Return [x, y] of the center of cell containing provided text 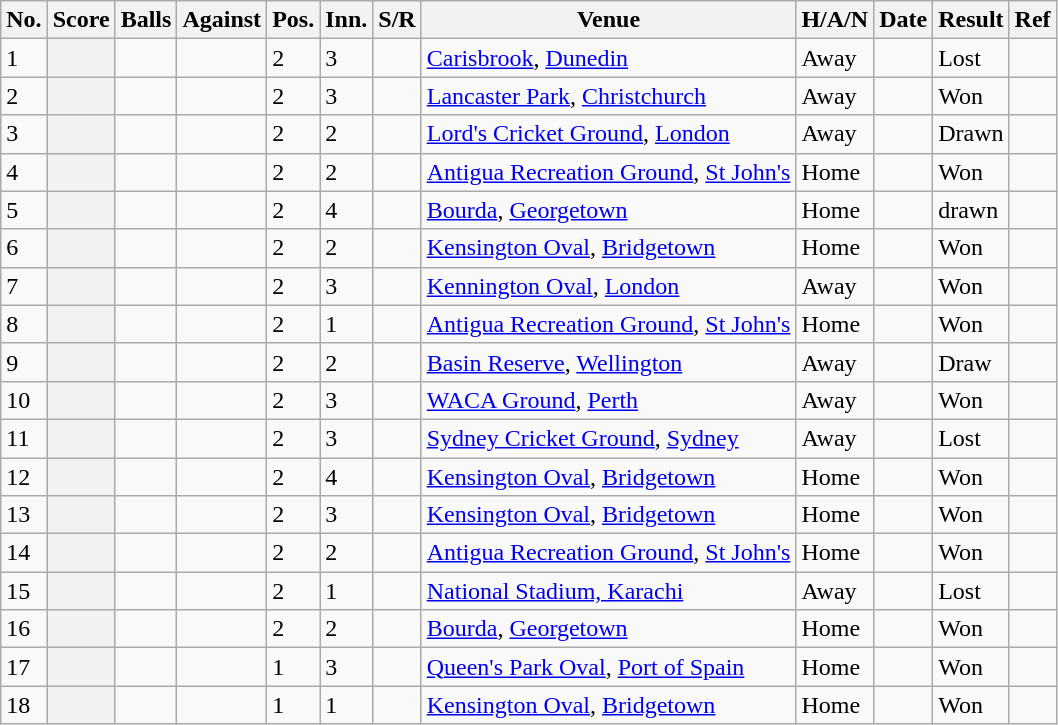
10 [24, 400]
Queen's Park Oval, Port of Spain [608, 667]
14 [24, 553]
Draw [971, 362]
15 [24, 591]
National Stadium, Karachi [608, 591]
Pos. [294, 20]
Score [81, 20]
Sydney Cricket Ground, Sydney [608, 438]
17 [24, 667]
16 [24, 629]
Carisbrook, Dunedin [608, 58]
Venue [608, 20]
13 [24, 515]
Kennington Oval, London [608, 286]
Against [222, 20]
Date [904, 20]
18 [24, 705]
Drawn [971, 134]
9 [24, 362]
WACA Ground, Perth [608, 400]
6 [24, 248]
No. [24, 20]
Result [971, 20]
5 [24, 210]
7 [24, 286]
H/A/N [835, 20]
Basin Reserve, Wellington [608, 362]
Lancaster Park, Christchurch [608, 96]
Lord's Cricket Ground, London [608, 134]
8 [24, 324]
Ref [1032, 20]
drawn [971, 210]
S/R [397, 20]
Inn. [346, 20]
Balls [146, 20]
11 [24, 438]
12 [24, 477]
